Provide the [x, y] coordinate of the cell's center where the given text is located.  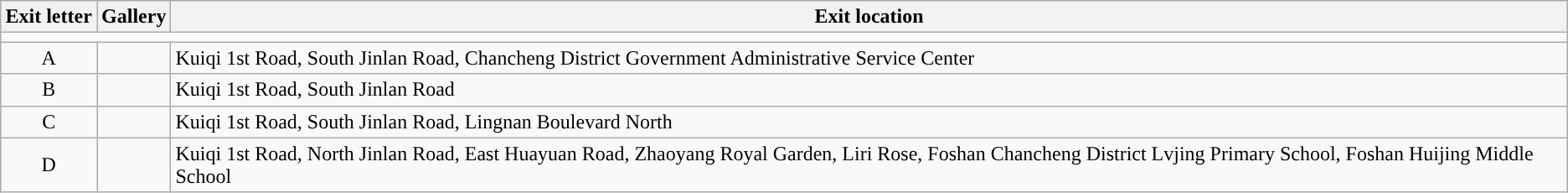
Kuiqi 1st Road, South Jinlan Road [869, 90]
Exit letter [49, 17]
A [49, 58]
D [49, 164]
C [49, 122]
Kuiqi 1st Road, South Jinlan Road, Chancheng District Government Administrative Service Center [869, 58]
Kuiqi 1st Road, South Jinlan Road, Lingnan Boulevard North [869, 122]
Gallery [134, 17]
B [49, 90]
Exit location [869, 17]
